Determine the (X, Y) coordinate at the center of the cell enclosing the given text.  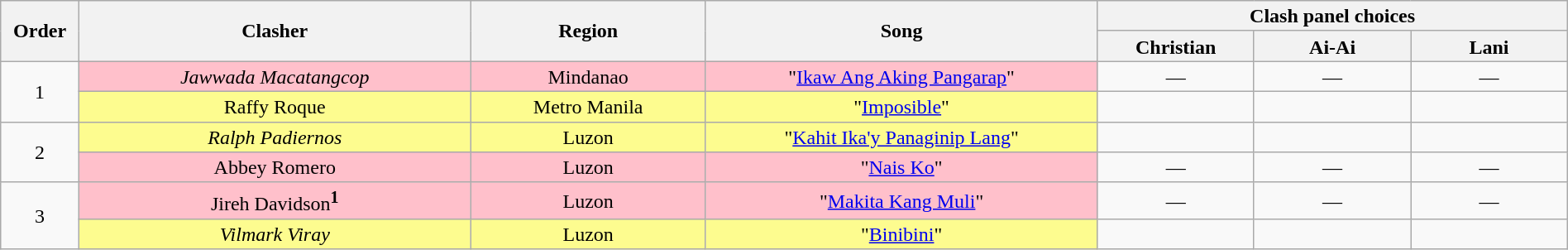
Raffy Roque (275, 106)
"Imposible" (901, 106)
Jireh Davidson1 (275, 200)
Jawwada Macatangcop (275, 76)
"Kahit Ika'y Panaginip Lang" (901, 137)
3 (40, 215)
Abbey Romero (275, 167)
"Makita Kang Muli" (901, 200)
Lani (1489, 46)
Region (588, 31)
Clasher (275, 31)
Mindanao (588, 76)
Metro Manila (588, 106)
Song (901, 31)
"Ikaw Ang Aking Pangarap" (901, 76)
"Binibini" (901, 235)
1 (40, 91)
"Nais Ko" (901, 167)
2 (40, 152)
Ai-Ai (1331, 46)
Christian (1176, 46)
Vilmark Viray (275, 235)
Ralph Padiernos (275, 137)
Order (40, 31)
Clash panel choices (1332, 17)
